Output the (X, Y) coordinate of the center of the cell containing the given text.  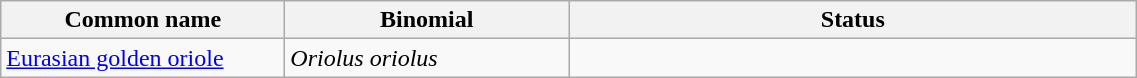
Status (853, 20)
Eurasian golden oriole (143, 58)
Oriolus oriolus (427, 58)
Common name (143, 20)
Binomial (427, 20)
